Provide the (x, y) coordinate of the cell's center where the given text is located.  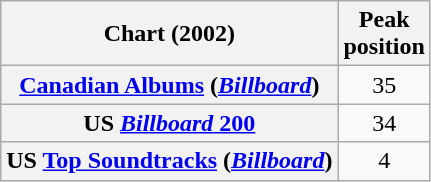
US Billboard 200 (170, 123)
35 (384, 85)
US Top Soundtracks (Billboard) (170, 161)
Canadian Albums (Billboard) (170, 85)
Chart (2002) (170, 34)
Peakposition (384, 34)
34 (384, 123)
4 (384, 161)
